Find where the given text appears and provide that cell's center as (x, y) coordinate. 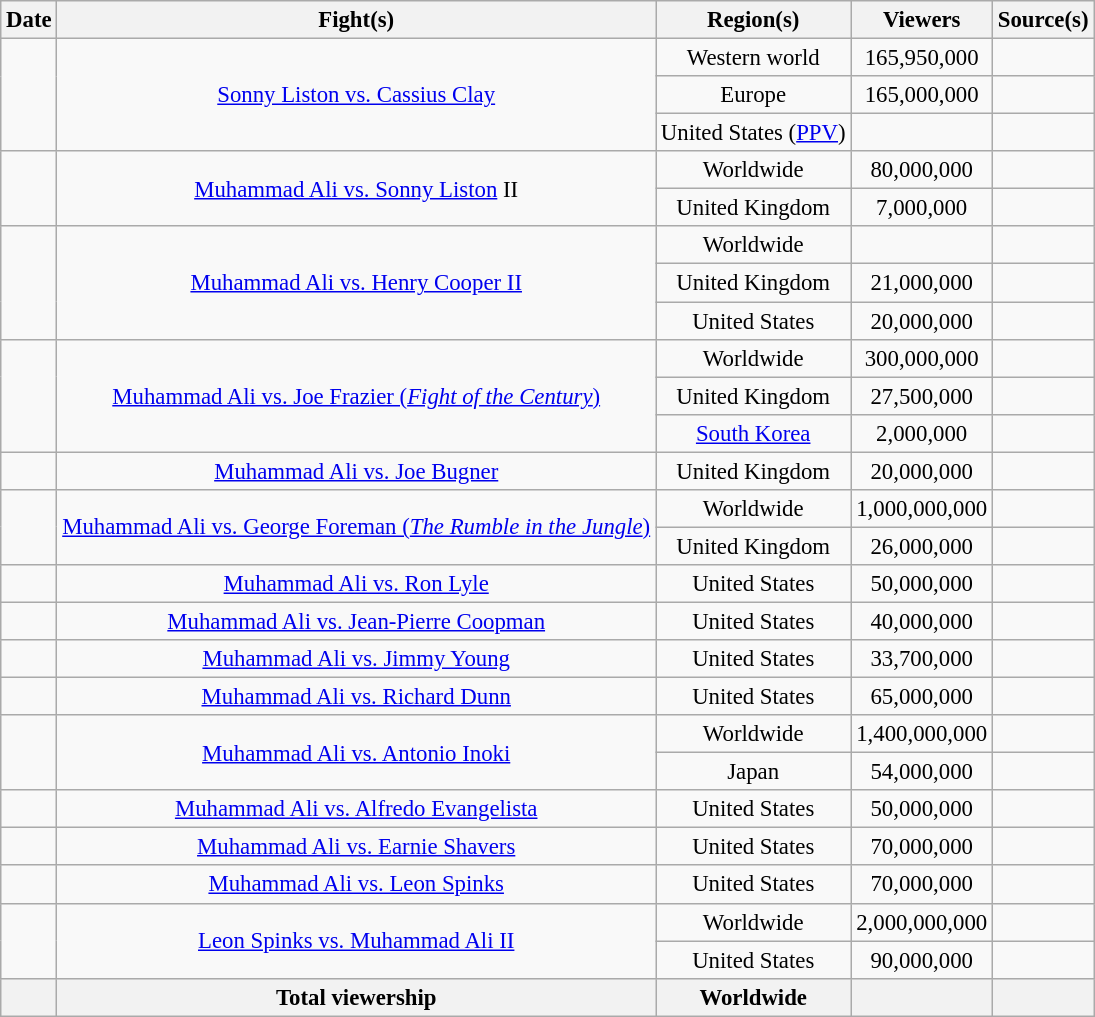
Source(s) (1042, 20)
Europe (754, 95)
South Korea (754, 433)
Sonny Liston vs. Cassius Clay (356, 96)
Muhammad Ali vs. Jimmy Young (356, 659)
Date (29, 20)
165,950,000 (922, 58)
Fight(s) (356, 20)
Muhammad Ali vs. Henry Cooper II (356, 282)
Muhammad Ali vs. Joe Frazier (Fight of the Century) (356, 396)
2,000,000,000 (922, 922)
1,400,000,000 (922, 734)
Total viewership (356, 997)
Muhammad Ali vs. Leon Spinks (356, 885)
Western world (754, 58)
300,000,000 (922, 358)
Muhammad Ali vs. Antonio Inoki (356, 752)
33,700,000 (922, 659)
Region(s) (754, 20)
Leon Spinks vs. Muhammad Ali II (356, 940)
80,000,000 (922, 170)
Muhammad Ali vs. Ron Lyle (356, 584)
Muhammad Ali vs. Alfredo Evangelista (356, 809)
Muhammad Ali vs. George Foreman (The Rumble in the Jungle) (356, 528)
65,000,000 (922, 697)
165,000,000 (922, 95)
40,000,000 (922, 621)
Muhammad Ali vs. Richard Dunn (356, 697)
1,000,000,000 (922, 509)
Muhammad Ali vs. Earnie Shavers (356, 847)
27,500,000 (922, 396)
90,000,000 (922, 960)
Muhammad Ali vs. Sonny Liston II (356, 188)
54,000,000 (922, 772)
Muhammad Ali vs. Jean-Pierre Coopman (356, 621)
Viewers (922, 20)
7,000,000 (922, 208)
2,000,000 (922, 433)
Muhammad Ali vs. Joe Bugner (356, 471)
United States (PPV) (754, 133)
21,000,000 (922, 283)
Japan (754, 772)
26,000,000 (922, 546)
